Return [X, Y] of the center of cell containing provided text 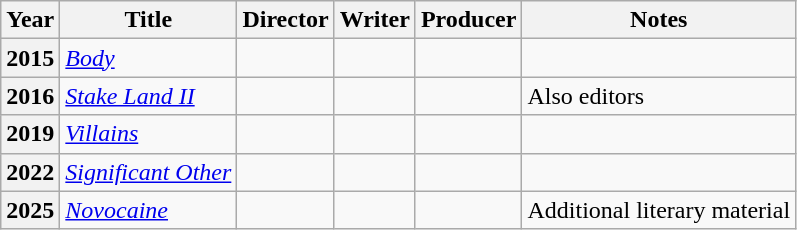
Stake Land II [148, 96]
2016 [30, 96]
2022 [30, 172]
Also editors [659, 96]
Additional literary material [659, 210]
Body [148, 58]
Villains [148, 134]
Writer [374, 20]
Significant Other [148, 172]
2025 [30, 210]
2015 [30, 58]
Producer [468, 20]
Director [286, 20]
Novocaine [148, 210]
Title [148, 20]
Year [30, 20]
Notes [659, 20]
2019 [30, 134]
